Capture the cell that displays the provided text and extract its (X, Y) central coordinate. 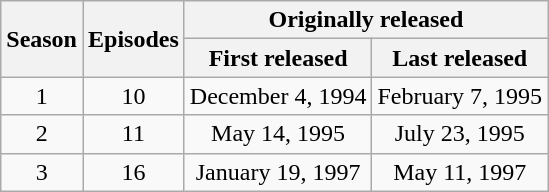
10 (133, 96)
January 19, 1997 (278, 172)
1 (42, 96)
2 (42, 134)
First released (278, 58)
Episodes (133, 39)
May 11, 1997 (460, 172)
July 23, 1995 (460, 134)
December 4, 1994 (278, 96)
3 (42, 172)
11 (133, 134)
February 7, 1995 (460, 96)
16 (133, 172)
Last released (460, 58)
Originally released (366, 20)
Season (42, 39)
May 14, 1995 (278, 134)
